For the text-containing cell, return its midpoint in (x, y) coordinate format. 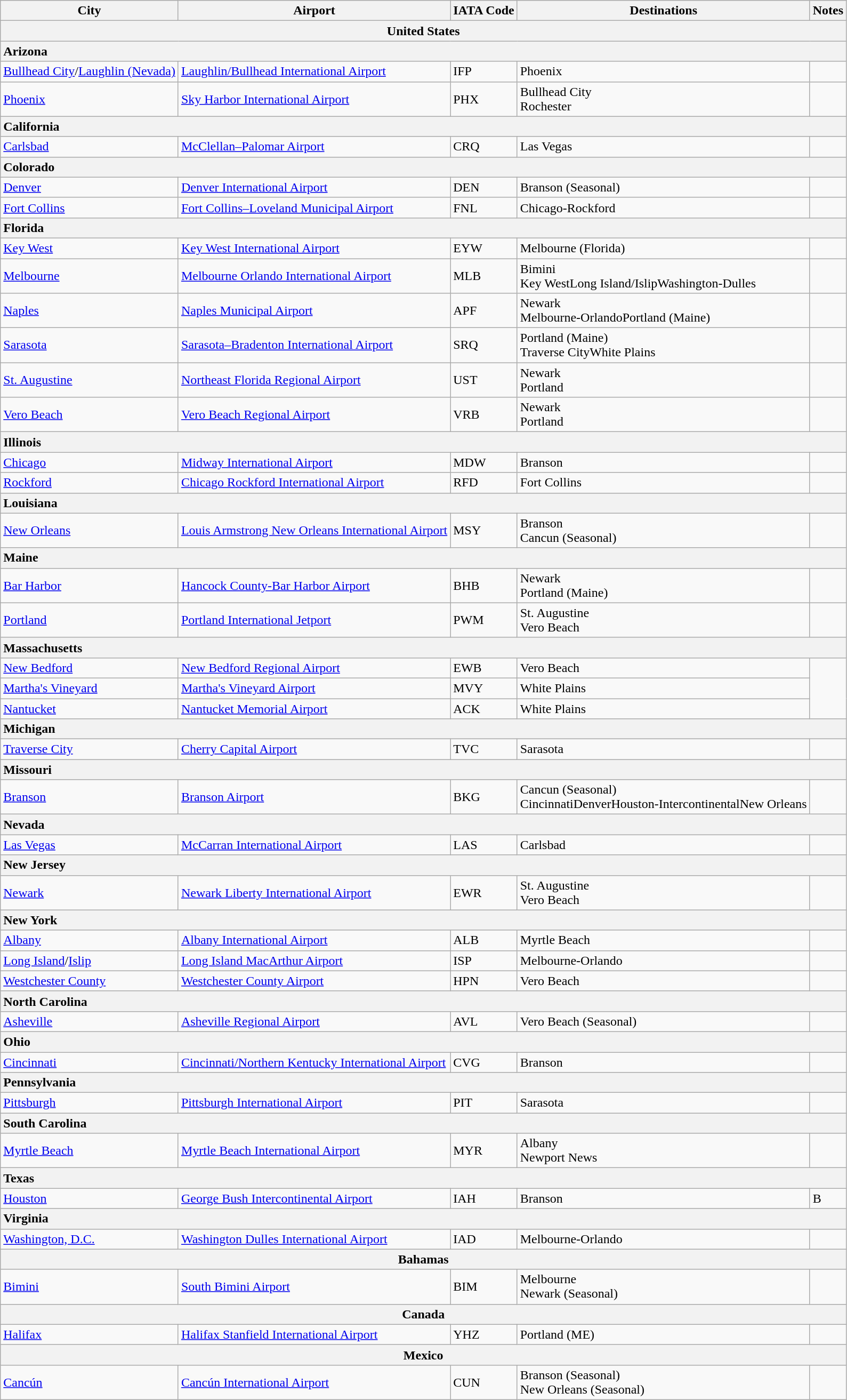
North Carolina (423, 1001)
B (828, 1198)
Branson (Seasonal)New Orleans (Seasonal) (663, 1382)
Melbourne (90, 275)
AlbanyNewport News (663, 1151)
Newark (90, 893)
Washington Dulles International Airport (314, 1239)
IFP (484, 71)
PHX (484, 99)
Massachusetts (423, 647)
Portland (90, 620)
Denver International Airport (314, 187)
MVY (484, 688)
Cancún International Airport (314, 1382)
Illinois (423, 442)
South Bimini Airport (314, 1286)
Houston (90, 1198)
UST (484, 380)
Portland (Maine)Traverse CityWhite Plains (663, 346)
BransonCancun (Seasonal) (663, 530)
Westchester County (90, 981)
United States (423, 31)
New Bedford Regional Airport (314, 668)
Vero Beach Regional Airport (314, 415)
New Jersey (423, 865)
Myrtle Beach International Airport (314, 1151)
California (423, 126)
City (90, 11)
IAD (484, 1239)
Northeast Florida Regional Airport (314, 380)
Vero Beach (Seasonal) (663, 1021)
ACK (484, 709)
Rockford (90, 483)
Virginia (423, 1219)
VRB (484, 415)
St. Augustine (90, 380)
EWB (484, 668)
Melbourne (Florida) (663, 248)
Pittsburgh International Airport (314, 1103)
South Carolina (423, 1123)
IATA Code (484, 11)
TVC (484, 749)
George Bush Intercontinental Airport (314, 1198)
Cherry Capital Airport (314, 749)
Martha's Vineyard (90, 688)
BHB (484, 586)
Halifax (90, 1334)
McClellan–Palomar Airport (314, 147)
ISP (484, 961)
Long Island MacArthur Airport (314, 961)
Key West (90, 248)
Cancún (90, 1382)
Michigan (423, 729)
Melbourne Orlando International Airport (314, 275)
McCarran International Airport (314, 845)
Destinations (663, 11)
Bahamas (423, 1259)
Hancock County-Bar Harbor Airport (314, 586)
MYR (484, 1151)
New Bedford (90, 668)
Nantucket Memorial Airport (314, 709)
CVG (484, 1062)
Bar Harbor (90, 586)
EYW (484, 248)
Sky Harbor International Airport (314, 99)
Airport (314, 11)
Ohio (423, 1042)
Colorado (423, 167)
Portland (ME) (663, 1334)
Westchester County Airport (314, 981)
NewarkPortland (Maine) (663, 586)
LAS (484, 845)
Fort Collins–Loveland Municipal Airport (314, 207)
Asheville Regional Airport (314, 1021)
BIM (484, 1286)
Chicago (90, 462)
New Orleans (90, 530)
Naples (90, 310)
Nantucket (90, 709)
Mexico (423, 1355)
Key West International Airport (314, 248)
MLB (484, 275)
IAH (484, 1198)
Florida (423, 228)
Louisiana (423, 503)
ALB (484, 940)
PIT (484, 1103)
APF (484, 310)
Denver (90, 187)
Maine (423, 558)
Washington, D.C. (90, 1239)
PWM (484, 620)
Notes (828, 11)
Pittsburgh (90, 1103)
MDW (484, 462)
CUN (484, 1382)
Chicago-Rockford (663, 207)
Naples Municipal Airport (314, 310)
RFD (484, 483)
Louis Armstrong New Orleans International Airport (314, 530)
Midway International Airport (314, 462)
YHZ (484, 1334)
SRQ (484, 346)
Bimini (90, 1286)
Canada (423, 1314)
New York (423, 920)
Pennsylvania (423, 1083)
Albany (90, 940)
Laughlin/Bullhead International Airport (314, 71)
Halifax Stanfield International Airport (314, 1334)
Portland International Jetport (314, 620)
Cancun (Seasonal)CincinnatiDenverHouston-IntercontinentalNew Orleans (663, 797)
Sarasota–Bradenton International Airport (314, 346)
Traverse City (90, 749)
BKG (484, 797)
EWR (484, 893)
CRQ (484, 147)
Cincinnati (90, 1062)
Bullhead CityRochester (663, 99)
Branson (Seasonal) (663, 187)
Nevada (423, 825)
Martha's Vineyard Airport (314, 688)
AVL (484, 1021)
HPN (484, 981)
FNL (484, 207)
Bullhead City/Laughlin (Nevada) (90, 71)
Newark Liberty International Airport (314, 893)
Texas (423, 1178)
Branson Airport (314, 797)
DEN (484, 187)
Arizona (423, 51)
Asheville (90, 1021)
Missouri (423, 770)
Long Island/Islip (90, 961)
Albany International Airport (314, 940)
MelbourneNewark (Seasonal) (663, 1286)
MSY (484, 530)
BiminiKey WestLong Island/IslipWashington-Dulles (663, 275)
Chicago Rockford International Airport (314, 483)
NewarkMelbourne-OrlandoPortland (Maine) (663, 310)
Cincinnati/Northern Kentucky International Airport (314, 1062)
